Identify which cell holds the provided text, then report its [X, Y] central coordinate. 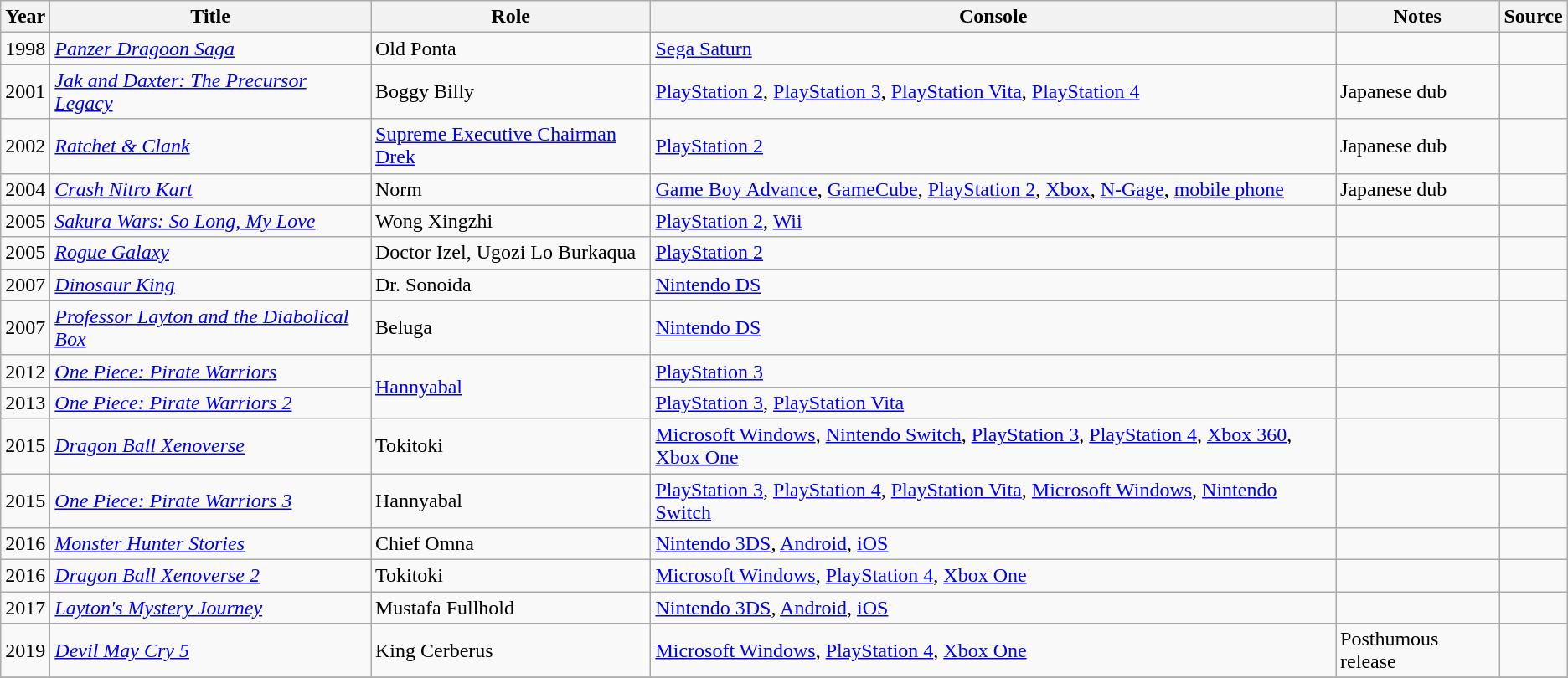
Source [1533, 17]
Supreme Executive Chairman Drek [510, 146]
2013 [25, 403]
PlayStation 3, PlayStation Vita [993, 403]
Rogue Galaxy [211, 253]
2002 [25, 146]
Chief Omna [510, 544]
Dragon Ball Xenoverse [211, 445]
Title [211, 17]
Crash Nitro Kart [211, 189]
Wong Xingzhi [510, 221]
One Piece: Pirate Warriors [211, 371]
Doctor Izel, Ugozi Lo Burkaqua [510, 253]
King Cerberus [510, 651]
Devil May Cry 5 [211, 651]
PlayStation 3 [993, 371]
2004 [25, 189]
Norm [510, 189]
Old Ponta [510, 49]
Dinosaur King [211, 285]
Game Boy Advance, GameCube, PlayStation 2, Xbox, N-Gage, mobile phone [993, 189]
2012 [25, 371]
Posthumous release [1417, 651]
Microsoft Windows, Nintendo Switch, PlayStation 3, PlayStation 4, Xbox 360, Xbox One [993, 445]
Ratchet & Clank [211, 146]
Dragon Ball Xenoverse 2 [211, 576]
One Piece: Pirate Warriors 3 [211, 501]
2019 [25, 651]
One Piece: Pirate Warriors 2 [211, 403]
Mustafa Fullhold [510, 608]
Sega Saturn [993, 49]
Beluga [510, 328]
Boggy Billy [510, 92]
Notes [1417, 17]
2001 [25, 92]
PlayStation 3, PlayStation 4, PlayStation Vita, Microsoft Windows, Nintendo Switch [993, 501]
Role [510, 17]
Dr. Sonoida [510, 285]
Professor Layton and the Diabolical Box [211, 328]
PlayStation 2, Wii [993, 221]
1998 [25, 49]
Sakura Wars: So Long, My Love [211, 221]
2017 [25, 608]
Console [993, 17]
Monster Hunter Stories [211, 544]
PlayStation 2, PlayStation 3, PlayStation Vita, PlayStation 4 [993, 92]
Jak and Daxter: The Precursor Legacy [211, 92]
Layton's Mystery Journey [211, 608]
Panzer Dragoon Saga [211, 49]
Year [25, 17]
